Return [x, y] of the center of cell containing provided text 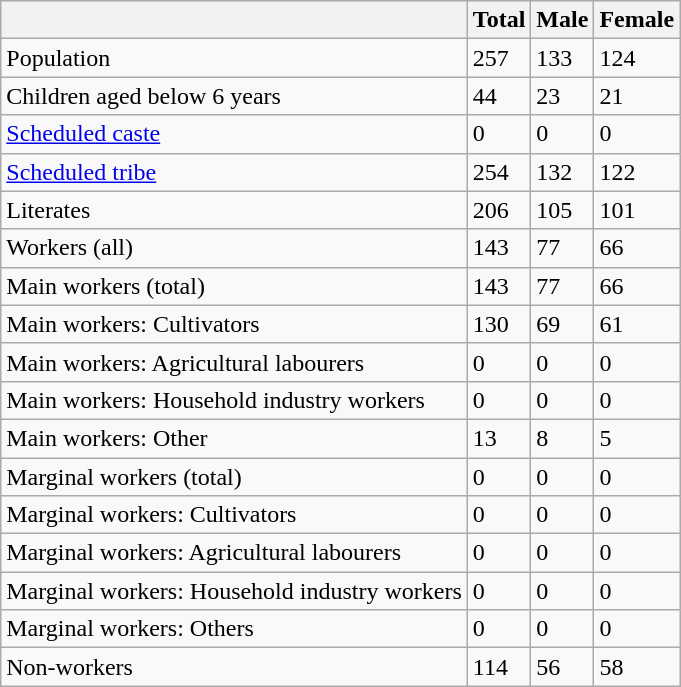
105 [562, 210]
Main workers: Cultivators [234, 324]
56 [562, 667]
122 [637, 172]
Children aged below 6 years [234, 96]
Marginal workers: Cultivators [234, 515]
124 [637, 58]
Marginal workers (total) [234, 477]
Main workers (total) [234, 286]
Marginal workers: Others [234, 629]
130 [499, 324]
Female [637, 20]
Main workers: Household industry workers [234, 400]
Marginal workers: Agricultural labourers [234, 553]
69 [562, 324]
257 [499, 58]
8 [562, 438]
5 [637, 438]
58 [637, 667]
Marginal workers: Household industry workers [234, 591]
23 [562, 96]
133 [562, 58]
114 [499, 667]
13 [499, 438]
Population [234, 58]
Workers (all) [234, 248]
44 [499, 96]
206 [499, 210]
Non-workers [234, 667]
101 [637, 210]
Scheduled caste [234, 134]
Main workers: Agricultural labourers [234, 362]
132 [562, 172]
Total [499, 20]
Male [562, 20]
61 [637, 324]
21 [637, 96]
Literates [234, 210]
254 [499, 172]
Main workers: Other [234, 438]
Scheduled tribe [234, 172]
